Return [X, Y] of the center of cell containing provided text 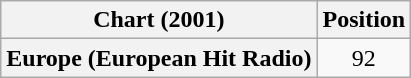
Europe (European Hit Radio) [159, 58]
Position [364, 20]
Chart (2001) [159, 20]
92 [364, 58]
